For the text-containing cell, return its midpoint in [x, y] coordinate format. 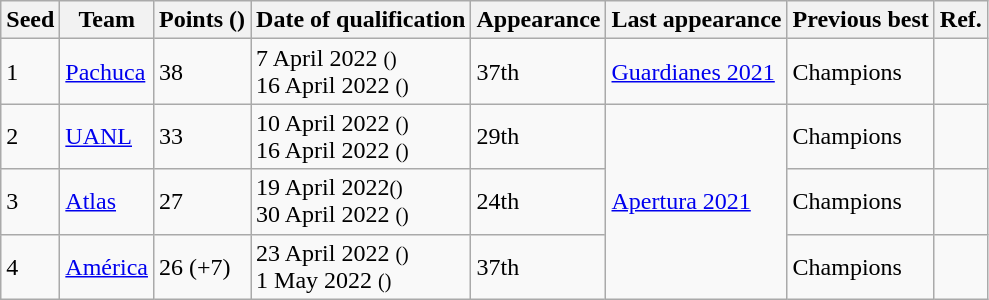
26 (+7) [202, 266]
38 [202, 72]
29th [538, 136]
Last appearance [696, 20]
Points () [202, 20]
33 [202, 136]
4 [30, 266]
7 April 2022 ()16 April 2022 () [361, 72]
3 [30, 202]
Apertura 2021 [696, 202]
Date of qualification [361, 20]
Atlas [107, 202]
Team [107, 20]
19 April 2022()30 April 2022 () [361, 202]
10 April 2022 ()16 April 2022 () [361, 136]
UANL [107, 136]
2 [30, 136]
1 [30, 72]
Seed [30, 20]
Ref. [960, 20]
Guardianes 2021 [696, 72]
24th [538, 202]
Previous best [860, 20]
23 April 2022 ()1 May 2022 () [361, 266]
América [107, 266]
Appearance [538, 20]
Pachuca [107, 72]
27 [202, 202]
